Search for the cell housing the specified text and yield its (X, Y) center coordinate. 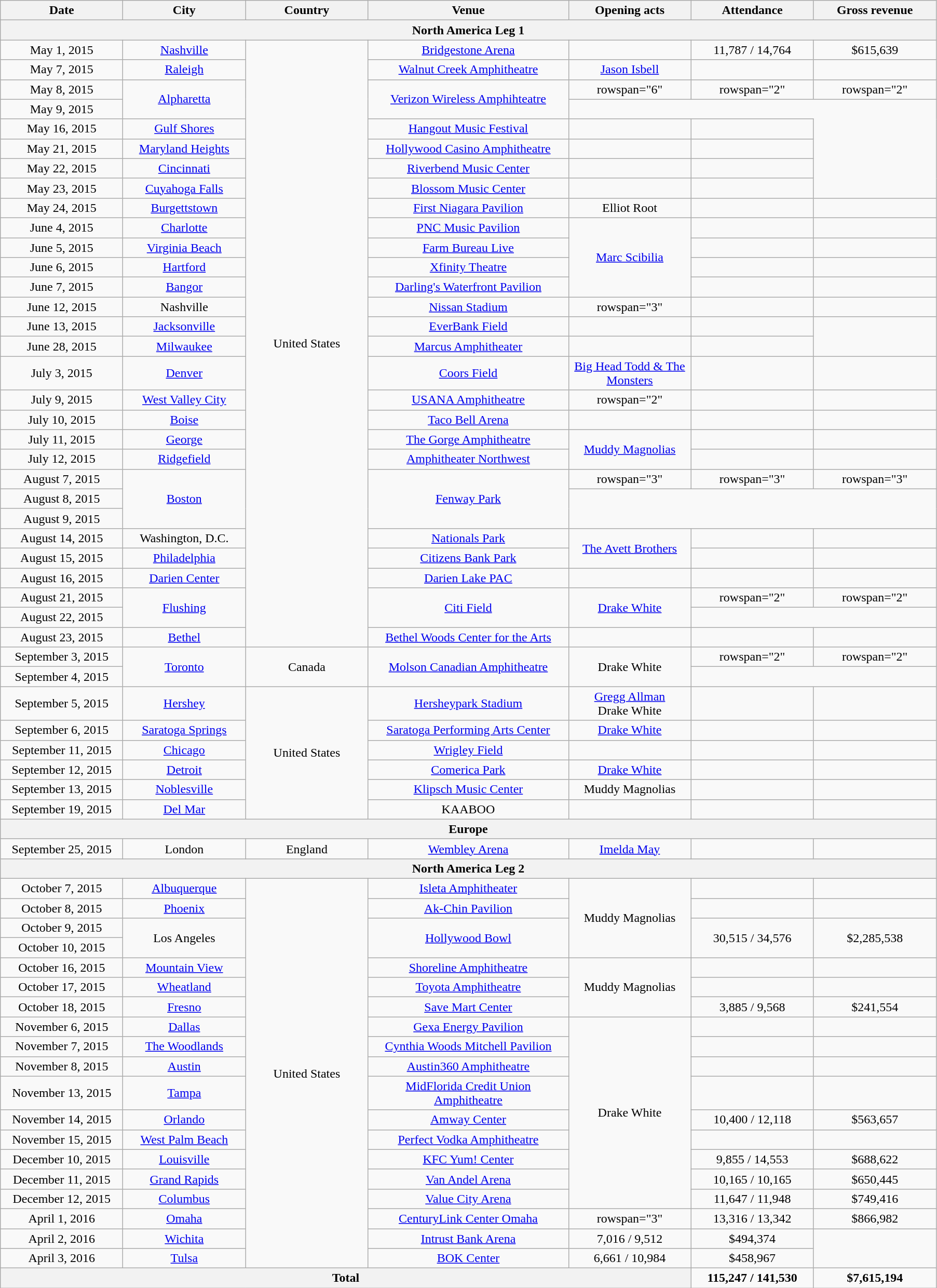
Xfinity Theatre (468, 267)
Washington, D.C. (184, 538)
Chicago (184, 750)
PNC Music Pavilion (468, 227)
Boston (184, 499)
USANA Amphitheatre (468, 400)
Molson Canadian Amphitheatre (468, 667)
September 12, 2015 (62, 770)
December 11, 2015 (62, 1179)
Flushing (184, 608)
Alpharetta (184, 99)
Walnut Creek Amphitheatre (468, 70)
$650,445 (875, 1179)
EverBank Field (468, 327)
October 18, 2015 (62, 1007)
West Valley City (184, 400)
Saratoga Springs (184, 730)
Saratoga Performing Arts Center (468, 730)
Bangor (184, 287)
October 17, 2015 (62, 987)
Austin (184, 1066)
Louisville (184, 1159)
Ak-Chin Pavilion (468, 908)
September 11, 2015 (62, 750)
Opening acts (630, 10)
October 7, 2015 (62, 888)
Fresno (184, 1007)
Philadelphia (184, 558)
Albuquerque (184, 888)
September 4, 2015 (62, 677)
115,247 / 141,530 (752, 1278)
Austin360 Amphitheatre (468, 1066)
Nationals Park (468, 538)
Toyota Amphitheatre (468, 987)
Noblesville (184, 789)
30,515 / 34,576 (752, 938)
Shoreline Amphitheatre (468, 968)
Comerica Park (468, 770)
10,165 / 10,165 (752, 1179)
Darien Lake PAC (468, 578)
June 12, 2015 (62, 307)
October 8, 2015 (62, 908)
Attendance (752, 10)
9,855 / 14,553 (752, 1159)
$615,639 (875, 50)
Raleigh (184, 70)
The Woodlands (184, 1046)
$688,622 (875, 1159)
August 9, 2015 (62, 518)
Tampa (184, 1093)
Venue (468, 10)
May 9, 2015 (62, 109)
Hershey (184, 703)
Save Mart Center (468, 1007)
May 16, 2015 (62, 129)
Big Head Todd & The Monsters (630, 373)
The Avett Brothers (630, 548)
CenturyLink Center Omaha (468, 1218)
Gexa Energy Pavilion (468, 1027)
10,400 / 12,118 (752, 1120)
Wrigley Field (468, 750)
September 6, 2015 (62, 730)
West Palm Beach (184, 1139)
Tulsa (184, 1258)
Intrust Bank Arena (468, 1239)
North America Leg 1 (468, 30)
June 13, 2015 (62, 327)
May 24, 2015 (62, 208)
Farm Bureau Live (468, 248)
December 10, 2015 (62, 1159)
$241,554 (875, 1007)
Denver (184, 373)
May 22, 2015 (62, 168)
November 7, 2015 (62, 1046)
October 9, 2015 (62, 928)
Grand Rapids (184, 1179)
Hollywood Casino Amphitheatre (468, 149)
Darien Center (184, 578)
13,316 / 13,342 (752, 1218)
Country (307, 10)
Jacksonville (184, 327)
May 8, 2015 (62, 89)
Taco Bell Arena (468, 420)
May 21, 2015 (62, 149)
Cuyahoga Falls (184, 188)
Blossom Music Center (468, 188)
Detroit (184, 770)
KAABOO (468, 809)
June 7, 2015 (62, 287)
August 7, 2015 (62, 479)
Perfect Vodka Amphitheatre (468, 1139)
Nissan Stadium (468, 307)
Marc Scibilia (630, 257)
Date (62, 10)
June 6, 2015 (62, 267)
May 7, 2015 (62, 70)
Charlotte (184, 227)
$458,967 (752, 1258)
$7,615,194 (875, 1278)
Van Andel Arena (468, 1179)
$2,285,538 (875, 938)
Citizens Bank Park (468, 558)
Isleta Amphitheater (468, 888)
Wichita (184, 1239)
Ridgefield (184, 459)
June 4, 2015 (62, 227)
England (307, 849)
October 10, 2015 (62, 948)
Bridgestone Arena (468, 50)
Amphitheater Northwest (468, 459)
The Gorge Amphitheatre (468, 439)
August 21, 2015 (62, 598)
August 16, 2015 (62, 578)
$563,657 (875, 1120)
April 3, 2016 (62, 1258)
Hartford (184, 267)
Verizon Wireless Amphihteatre (468, 99)
Canada (307, 667)
Wembley Arena (468, 849)
Boise (184, 420)
Bethel (184, 637)
Gregg AllmanDrake White (630, 703)
BOK Center (468, 1258)
September 13, 2015 (62, 789)
MidFlorida Credit Union Amphitheatre (468, 1093)
$866,982 (875, 1218)
November 6, 2015 (62, 1027)
rowspan="6" (630, 89)
May 23, 2015 (62, 188)
December 12, 2015 (62, 1199)
Marcus Amphitheater (468, 346)
6,661 / 10,984 (630, 1258)
August 14, 2015 (62, 538)
KFC Yum! Center (468, 1159)
Elliot Root (630, 208)
Coors Field (468, 373)
Mountain View (184, 968)
11,787 / 14,764 (752, 50)
July 11, 2015 (62, 439)
Del Mar (184, 809)
Cynthia Woods Mitchell Pavilion (468, 1046)
October 16, 2015 (62, 968)
Europe (468, 829)
Columbus (184, 1199)
November 8, 2015 (62, 1066)
April 2, 2016 (62, 1239)
May 1, 2015 (62, 50)
Toronto (184, 667)
Hollywood Bowl (468, 938)
Milwaukee (184, 346)
3,885 / 9,568 (752, 1007)
Burgettstown (184, 208)
August 15, 2015 (62, 558)
Hangout Music Festival (468, 129)
August 22, 2015 (62, 618)
City (184, 10)
Omaha (184, 1218)
Bethel Woods Center for the Arts (468, 637)
North America Leg 2 (468, 868)
Maryland Heights (184, 149)
August 23, 2015 (62, 637)
7,016 / 9,512 (630, 1239)
Value City Arena (468, 1199)
July 12, 2015 (62, 459)
First Niagara Pavilion (468, 208)
Virginia Beach (184, 248)
Phoenix (184, 908)
July 3, 2015 (62, 373)
11,647 / 11,948 (752, 1199)
Citi Field (468, 608)
September 19, 2015 (62, 809)
Fenway Park (468, 499)
Klipsch Music Center (468, 789)
April 1, 2016 (62, 1218)
August 8, 2015 (62, 499)
Dallas (184, 1027)
Orlando (184, 1120)
September 3, 2015 (62, 657)
Gulf Shores (184, 129)
Total (346, 1278)
November 15, 2015 (62, 1139)
September 5, 2015 (62, 703)
Cincinnati (184, 168)
September 25, 2015 (62, 849)
Amway Center (468, 1120)
Wheatland (184, 987)
June 5, 2015 (62, 248)
$494,374 (752, 1239)
July 9, 2015 (62, 400)
Imelda May (630, 849)
London (184, 849)
George (184, 439)
Los Angeles (184, 938)
Darling's Waterfront Pavilion (468, 287)
July 10, 2015 (62, 420)
Hersheypark Stadium (468, 703)
November 14, 2015 (62, 1120)
Gross revenue (875, 10)
November 13, 2015 (62, 1093)
$749,416 (875, 1199)
Riverbend Music Center (468, 168)
Jason Isbell (630, 70)
June 28, 2015 (62, 346)
